Pinpoint the cell where the given text exists, returning its [X, Y] midpoint coordinate. 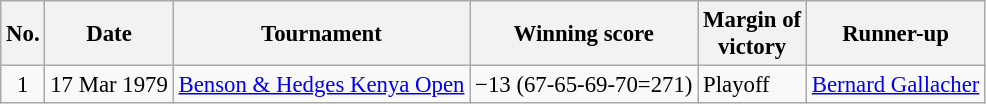
Tournament [322, 34]
Margin ofvictory [752, 34]
Playoff [752, 85]
Bernard Gallacher [895, 85]
Runner-up [895, 34]
17 Mar 1979 [109, 85]
No. [23, 34]
Benson & Hedges Kenya Open [322, 85]
Date [109, 34]
Winning score [584, 34]
1 [23, 85]
−13 (67-65-69-70=271) [584, 85]
